Identify which cell holds the provided text, then report its [x, y] central coordinate. 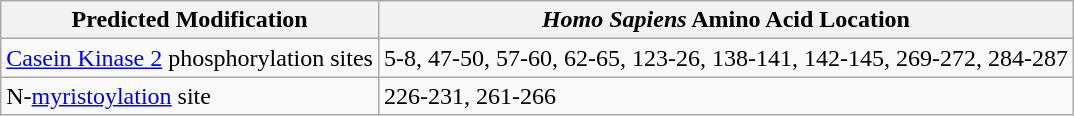
N-myristoylation site [190, 96]
226-231, 261-266 [726, 96]
Predicted Modification [190, 20]
Homo Sapiens Amino Acid Location [726, 20]
5-8, 47-50, 57-60, 62-65, 123-26, 138-141, 142-145, 269-272, 284-287 [726, 58]
Casein Kinase 2 phosphorylation sites [190, 58]
